Find where the given text appears and provide that cell's center as (x, y) coordinate. 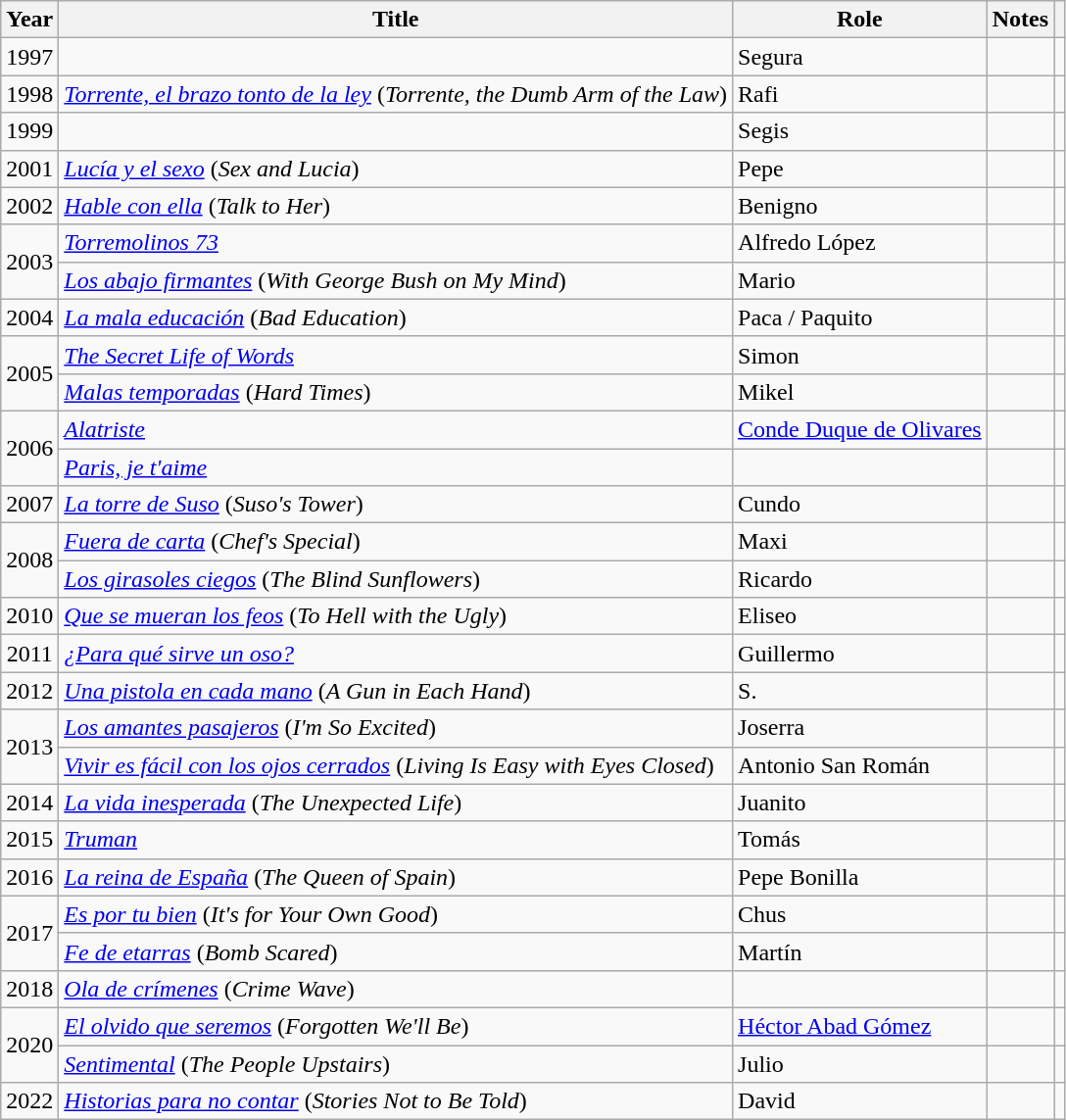
2005 (29, 373)
Héctor Abad Gómez (860, 1026)
Ola de crímenes (Crime Wave) (396, 989)
Rafi (860, 94)
Alatriste (396, 429)
Malas temporadas (Hard Times) (396, 392)
2014 (29, 803)
Title (396, 20)
Cundo (860, 505)
2008 (29, 560)
Julio (860, 1063)
Juanito (860, 803)
Una pistola en cada mano (A Gun in Each Hand) (396, 691)
2012 (29, 691)
Paris, je t'aime (396, 467)
Notes (1020, 20)
2013 (29, 747)
Lucía y el sexo (Sex and Lucia) (396, 169)
Es por tu bien (It's for Your Own Good) (396, 914)
2016 (29, 877)
Vivir es fácil con los ojos cerrados (Living Is Easy with Eyes Closed) (396, 765)
El olvido que seremos (Forgotten We'll Be) (396, 1026)
2001 (29, 169)
La torre de Suso (Suso's Tower) (396, 505)
Hable con ella (Talk to Her) (396, 206)
Joserra (860, 728)
Antonio San Román (860, 765)
Conde Duque de Olivares (860, 429)
Torrente, el brazo tonto de la ley (Torrente, the Dumb Arm of the Law) (396, 94)
Historias para no contar (Stories Not to Be Told) (396, 1101)
2017 (29, 933)
Simon (860, 355)
S. (860, 691)
La reina de España (The Queen of Spain) (396, 877)
2022 (29, 1101)
Pepe Bonilla (860, 877)
David (860, 1101)
Truman (396, 840)
Segura (860, 57)
1999 (29, 131)
Los girasoles ciegos (The Blind Sunflowers) (396, 579)
The Secret Life of Words (396, 355)
Alfredo López (860, 243)
Mario (860, 280)
2002 (29, 206)
Year (29, 20)
¿Para qué sirve un oso? (396, 654)
2003 (29, 262)
1998 (29, 94)
2006 (29, 448)
Fuera de carta (Chef's Special) (396, 542)
Maxi (860, 542)
2011 (29, 654)
2004 (29, 317)
Benigno (860, 206)
Ricardo (860, 579)
La vida inesperada (The Unexpected Life) (396, 803)
Guillermo (860, 654)
Martín (860, 951)
Los abajo firmantes (With George Bush on My Mind) (396, 280)
Eliseo (860, 616)
Role (860, 20)
Chus (860, 914)
2020 (29, 1045)
Pepe (860, 169)
Los amantes pasajeros (I'm So Excited) (396, 728)
2007 (29, 505)
La mala educación (Bad Education) (396, 317)
Segis (860, 131)
2018 (29, 989)
Paca / Paquito (860, 317)
Que se mueran los feos (To Hell with the Ugly) (396, 616)
2010 (29, 616)
1997 (29, 57)
Mikel (860, 392)
Torremolinos 73 (396, 243)
Tomás (860, 840)
Fe de etarras (Bomb Scared) (396, 951)
Sentimental (The People Upstairs) (396, 1063)
2015 (29, 840)
